Capture the cell that displays the provided text and extract its (X, Y) central coordinate. 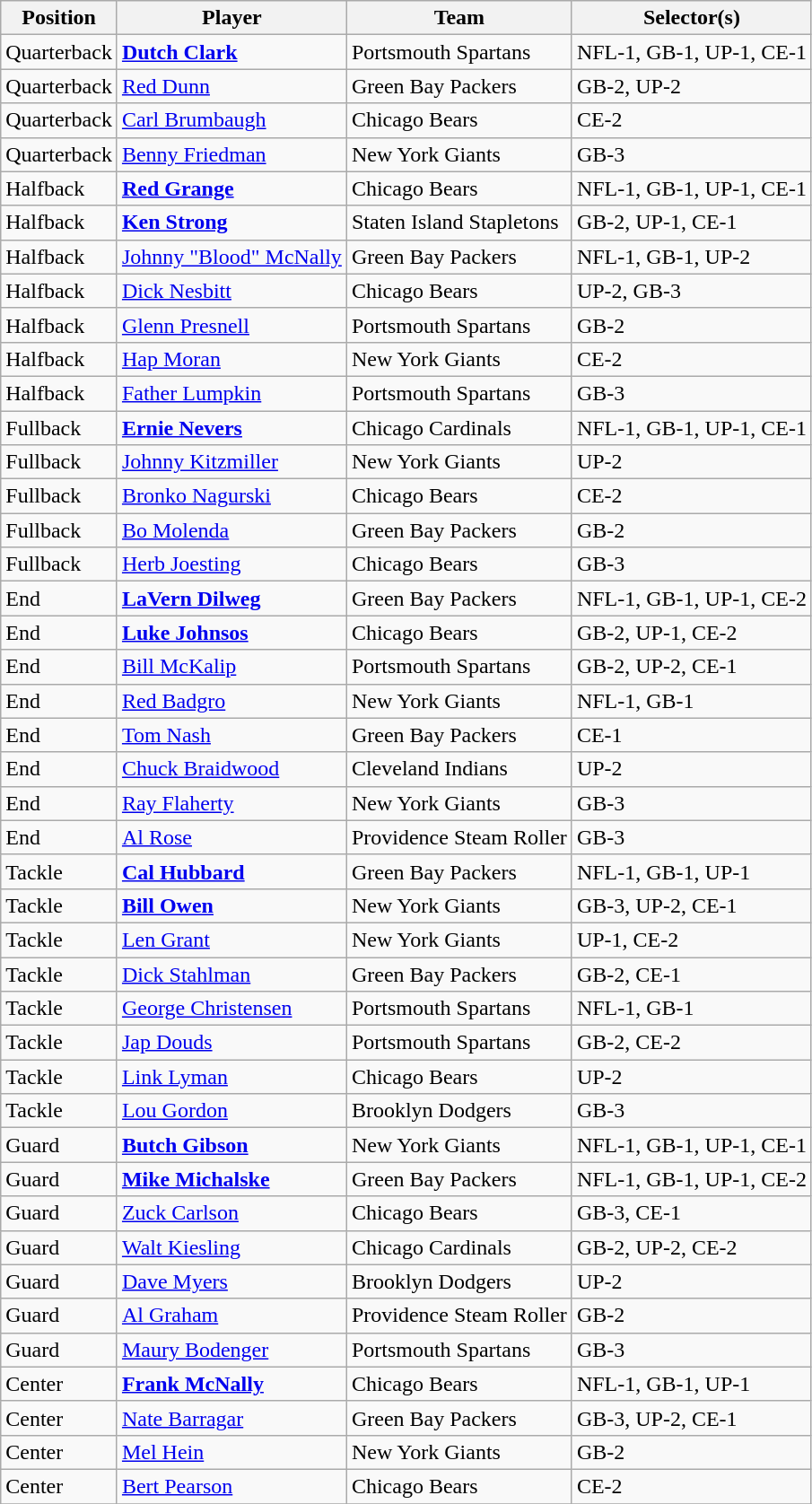
Bill Owen (231, 905)
Johnny Kitzmiller (231, 462)
Walt Kiesling (231, 1247)
Player (231, 18)
Bronko Nagurski (231, 496)
LaVern Dilweg (231, 599)
Mike Michalske (231, 1179)
Bo Molenda (231, 530)
Al Rose (231, 837)
Luke Johnsos (231, 633)
GB-2, UP-2 (691, 86)
GB-2, UP-2, CE-1 (691, 667)
Red Badgro (231, 701)
Ernie Nevers (231, 428)
Len Grant (231, 940)
Cleveland Indians (459, 769)
Hap Moran (231, 359)
Carl Brumbaugh (231, 120)
Father Lumpkin (231, 393)
George Christensen (231, 1009)
Benny Friedman (231, 154)
Nate Barragar (231, 1418)
Dick Nesbitt (231, 291)
Selector(s) (691, 18)
Bert Pearson (231, 1486)
NFL-1, GB-1, UP-2 (691, 257)
Johnny "Blood" McNally (231, 257)
Maury Bodenger (231, 1350)
Herb Joesting (231, 564)
GB-2, UP-1, CE-1 (691, 223)
Ken Strong (231, 223)
Ray Flaherty (231, 803)
Red Dunn (231, 86)
Glenn Presnell (231, 325)
Team (459, 18)
CE-1 (691, 735)
Chuck Braidwood (231, 769)
GB-2, UP-1, CE-2 (691, 633)
Bill McKalip (231, 667)
Tom Nash (231, 735)
Dutch Clark (231, 52)
Cal Hubbard (231, 871)
UP-1, CE-2 (691, 940)
UP-2, GB-3 (691, 291)
Lou Gordon (231, 1111)
Red Grange (231, 188)
Staten Island Stapletons (459, 223)
Dave Myers (231, 1281)
Jap Douds (231, 1043)
GB-2, CE-1 (691, 974)
Mel Hein (231, 1452)
Dick Stahlman (231, 974)
GB-2, CE-2 (691, 1043)
GB-3, CE-1 (691, 1213)
Frank McNally (231, 1384)
Link Lyman (231, 1077)
Butch Gibson (231, 1145)
Al Graham (231, 1316)
Zuck Carlson (231, 1213)
GB-2, UP-2, CE-2 (691, 1247)
Position (59, 18)
